Output the (X, Y) coordinate of the center of the cell containing the given text.  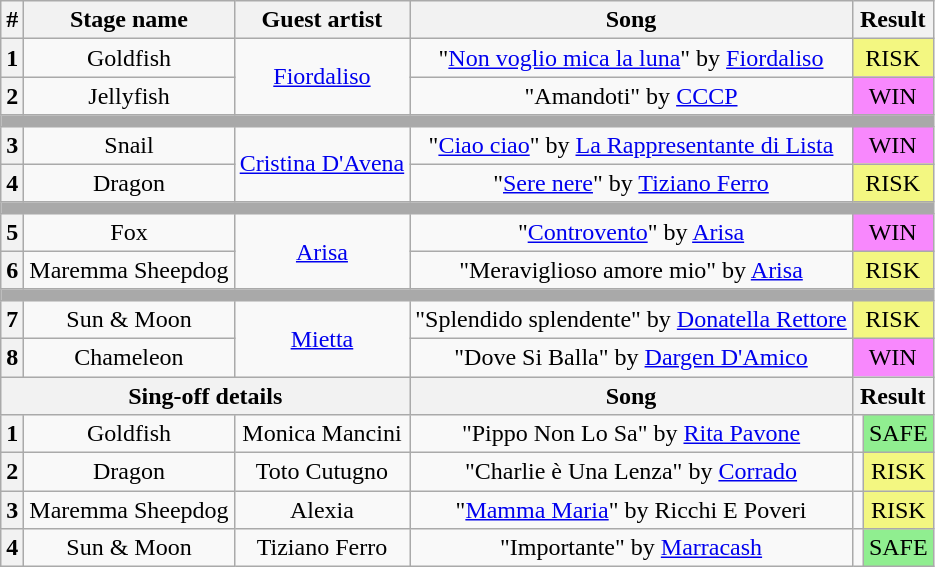
8 (12, 357)
Stage name (129, 20)
"Pippo Non Lo Sa" by Rita Pavone (632, 434)
Fiordaliso (322, 77)
5 (12, 232)
Monica Mancini (322, 434)
Guest artist (322, 20)
Chameleon (129, 357)
"Ciao ciao" by La Rappresentante di Lista (632, 145)
Tiziano Ferro (322, 548)
"Dove Si Balla" by Dargen D'Amico (632, 357)
Mietta (322, 338)
Sing-off details (206, 395)
Snail (129, 145)
7 (12, 319)
"Meraviglioso amore mio" by Arisa (632, 270)
6 (12, 270)
Fox (129, 232)
"Non voglio mica la luna" by Fiordaliso (632, 58)
Arisa (322, 251)
"Controvento" by Arisa (632, 232)
Jellyfish (129, 96)
"Mamma Maria" by Ricchi E Poveri (632, 510)
Toto Cutugno (322, 472)
Cristina D'Avena (322, 164)
Alexia (322, 510)
"Charlie è Una Lenza" by Corrado (632, 472)
"Sere nere" by Tiziano Ferro (632, 183)
"Amandoti" by CCCP (632, 96)
# (12, 20)
"Splendido splendente" by Donatella Rettore (632, 319)
"Importante" by Marracash (632, 548)
